Find where the given text appears and provide that cell's center as [X, Y] coordinate. 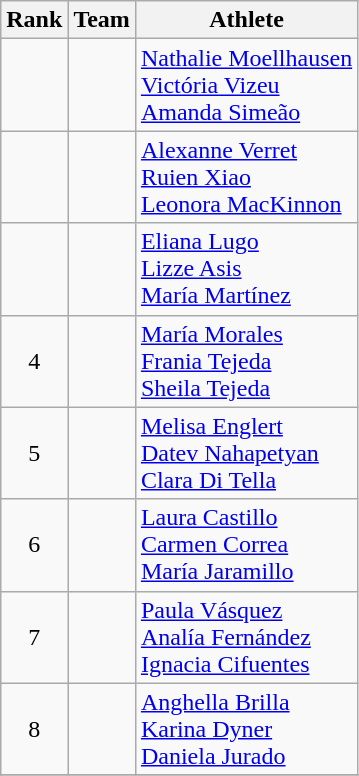
7 [34, 637]
María MoralesFrania TejedaSheila Tejeda [246, 361]
5 [34, 453]
Rank [34, 20]
Laura CastilloCarmen CorreaMaría Jaramillo [246, 545]
Paula VásquezAnalía FernándezIgnacia Cifuentes [246, 637]
Nathalie MoellhausenVictória VizeuAmanda Simeão [246, 85]
Alexanne VerretRuien XiaoLeonora MacKinnon [246, 177]
Eliana LugoLizze AsisMaría Martínez [246, 269]
Anghella BrillaKarina DynerDaniela Jurado [246, 729]
4 [34, 361]
6 [34, 545]
Athlete [246, 20]
8 [34, 729]
Team [102, 20]
Melisa EnglertDatev NahapetyanClara Di Tella [246, 453]
